Scan for the cell matching the given text and deliver its [x, y] coordinate at center. 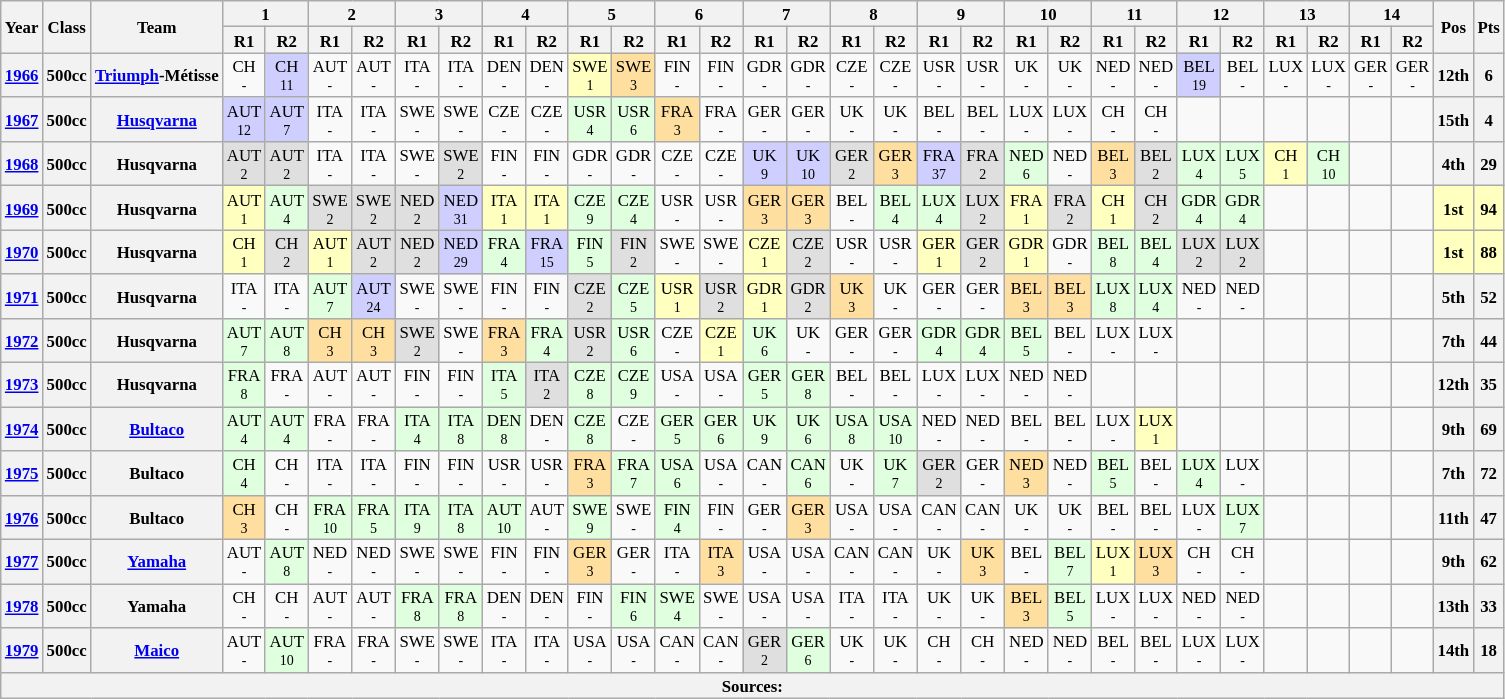
USA10 [896, 429]
NED3 [1026, 473]
62 [1488, 562]
FIN5 [590, 252]
BEL8 [1114, 252]
CZE5 [634, 296]
1977 [22, 562]
SWE1 [590, 75]
12 [1220, 14]
5 [612, 14]
Sources: [752, 685]
DEN8 [504, 429]
LUX8 [1114, 296]
ITA9 [417, 517]
13 [1306, 14]
ITA3 [721, 562]
7 [786, 14]
UK7 [896, 473]
47 [1488, 517]
1971 [22, 296]
Year [22, 27]
44 [1488, 341]
29 [1488, 164]
NED29 [461, 252]
18 [1488, 650]
52 [1488, 296]
FRA1 [1026, 208]
FRA15 [546, 252]
BEL2 [1156, 164]
1 [266, 14]
2 [352, 14]
UK10 [808, 164]
1970 [22, 252]
SWE3 [634, 75]
USA6 [677, 473]
ITA2 [546, 385]
USR4 [590, 120]
FRA37 [939, 164]
LUX5 [1243, 164]
SWE4 [677, 606]
4th [1453, 164]
94 [1488, 208]
CZE4 [634, 208]
NED31 [461, 208]
FIN4 [677, 517]
5th [1453, 296]
USR1 [677, 296]
Triumph-Métisse [157, 75]
9 [960, 14]
1967 [22, 120]
LUX3 [1156, 562]
1969 [22, 208]
USA8 [852, 429]
88 [1488, 252]
13th [1453, 606]
35 [1488, 385]
CAN6 [808, 473]
Pos [1453, 27]
GER1 [939, 252]
BEL7 [1070, 562]
Pts [1488, 27]
1966 [22, 75]
Maico [157, 650]
GER8 [808, 385]
1973 [22, 385]
14 [1392, 14]
15th [1453, 120]
1975 [22, 473]
FRA10 [330, 517]
1972 [22, 341]
Class [67, 27]
BEL19 [1199, 75]
ITA5 [504, 385]
FIN2 [634, 252]
11 [1134, 14]
11th [1453, 517]
1968 [22, 164]
AUT12 [244, 120]
CH11 [286, 75]
10 [1048, 14]
SWE9 [590, 517]
33 [1488, 606]
LUX7 [1243, 517]
1978 [22, 606]
69 [1488, 429]
AUT24 [374, 296]
8 [874, 14]
GDR2 [808, 296]
Team [157, 27]
3 [438, 14]
CH4 [244, 473]
72 [1488, 473]
1979 [22, 650]
FRA5 [374, 517]
FIN6 [634, 606]
CH10 [1328, 164]
14th [1453, 650]
NED6 [1026, 164]
ITA4 [417, 429]
1974 [22, 429]
FRA7 [634, 473]
1976 [22, 517]
